Pinpoint the cell where the given text exists, returning its (x, y) midpoint coordinate. 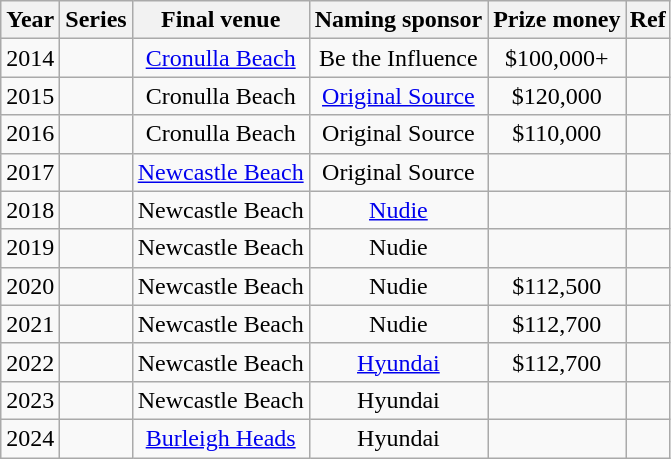
2021 (30, 324)
Be the Influence (398, 58)
$100,000+ (557, 58)
$112,500 (557, 286)
Year (30, 20)
Series (96, 20)
Naming sponsor (398, 20)
Final venue (220, 20)
2014 (30, 58)
Prize money (557, 20)
2017 (30, 172)
2024 (30, 438)
$120,000 (557, 96)
2016 (30, 134)
$110,000 (557, 134)
Burleigh Heads (220, 438)
2023 (30, 400)
Ref (648, 20)
2020 (30, 286)
2019 (30, 248)
2018 (30, 210)
2022 (30, 362)
2015 (30, 96)
